Find where the given text appears and provide that cell's center as [x, y] coordinate. 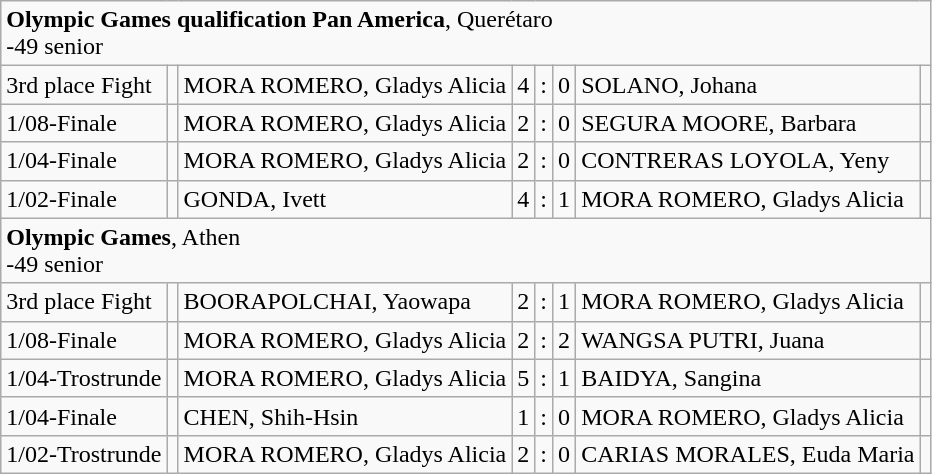
Olympic Games, Athen-49 senior [466, 250]
1/02-Finale [84, 199]
BOORAPOLCHAI, Yaowapa [345, 302]
1/04-Trostrunde [84, 378]
SOLANO, Johana [748, 85]
CARIAS MORALES, Euda Maria [748, 454]
Olympic Games qualification Pan America, Querétaro-49 senior [466, 34]
WANGSA PUTRI, Juana [748, 340]
SEGURA MOORE, Barbara [748, 123]
BAIDYA, Sangina [748, 378]
5 [524, 378]
CHEN, Shih-Hsin [345, 416]
CONTRERAS LOYOLA, Yeny [748, 161]
GONDA, Ivett [345, 199]
1/02-Trostrunde [84, 454]
